For the text-containing cell, return its midpoint in (x, y) coordinate format. 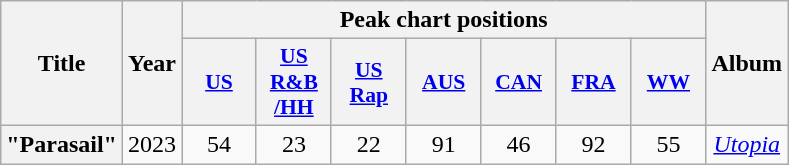
Utopia (747, 144)
2023 (152, 144)
AUS (444, 82)
91 (444, 144)
23 (294, 144)
FRA (594, 82)
"Parasail" (62, 144)
46 (518, 144)
Peak chart positions (444, 20)
CAN (518, 82)
Title (62, 64)
Year (152, 64)
54 (220, 144)
92 (594, 144)
55 (668, 144)
22 (368, 144)
WW (668, 82)
USR&B/HH (294, 82)
US Rap (368, 82)
US (220, 82)
Album (747, 64)
